Find where the given text appears and provide that cell's center as [x, y] coordinate. 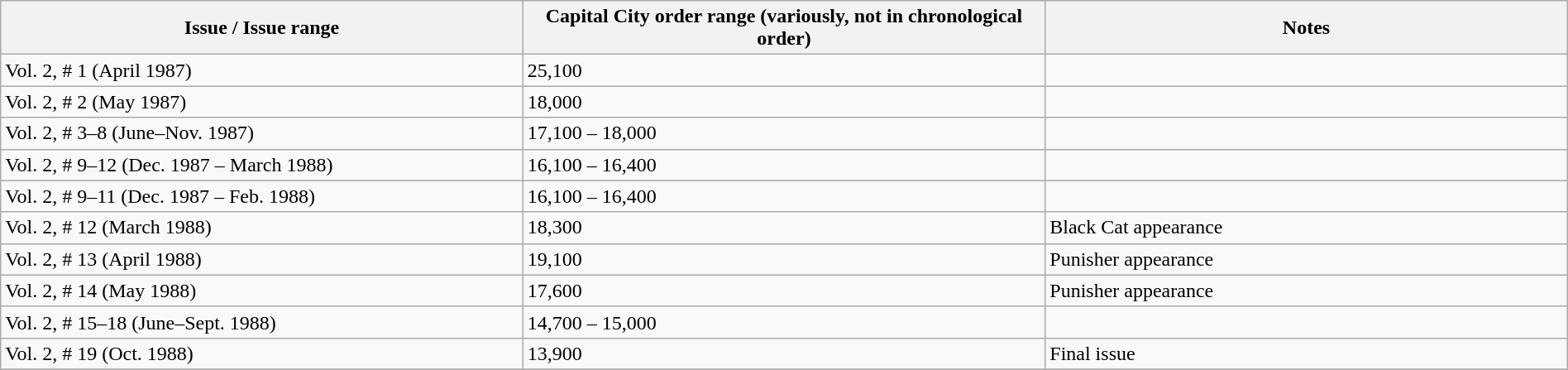
Vol. 2, # 15–18 (June–Sept. 1988) [262, 322]
Issue / Issue range [262, 28]
18,300 [784, 228]
14,700 – 15,000 [784, 322]
Vol. 2, # 9–12 (Dec. 1987 – March 1988) [262, 165]
Vol. 2, # 14 (May 1988) [262, 291]
Vol. 2, # 1 (April 1987) [262, 70]
Vol. 2, # 9–11 (Dec. 1987 – Feb. 1988) [262, 196]
Vol. 2, # 2 (May 1987) [262, 102]
25,100 [784, 70]
Vol. 2, # 13 (April 1988) [262, 259]
17,600 [784, 291]
13,900 [784, 353]
Notes [1307, 28]
17,100 – 18,000 [784, 133]
18,000 [784, 102]
Vol. 2, # 3–8 (June–Nov. 1987) [262, 133]
Black Cat appearance [1307, 228]
Vol. 2, # 19 (Oct. 1988) [262, 353]
Final issue [1307, 353]
19,100 [784, 259]
Vol. 2, # 12 (March 1988) [262, 228]
Capital City order range (variously, not in chronological order) [784, 28]
